Capture the cell that displays the provided text and extract its [x, y] central coordinate. 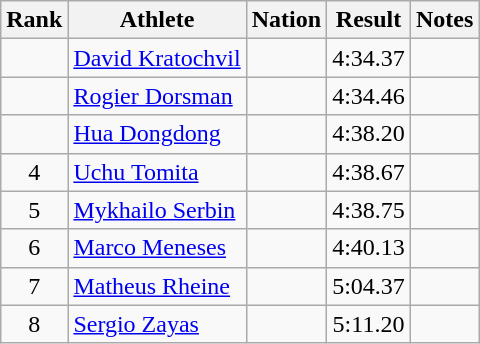
Rogier Dorsman [157, 96]
5:11.20 [369, 324]
4:40.13 [369, 248]
Athlete [157, 20]
Result [369, 20]
Marco Meneses [157, 248]
4 [34, 172]
4:34.46 [369, 96]
Matheus Rheine [157, 286]
4:38.75 [369, 210]
Uchu Tomita [157, 172]
Rank [34, 20]
8 [34, 324]
4:38.67 [369, 172]
Notes [444, 20]
5 [34, 210]
4:34.37 [369, 58]
David Kratochvil [157, 58]
Mykhailo Serbin [157, 210]
6 [34, 248]
5:04.37 [369, 286]
Sergio Zayas [157, 324]
Nation [286, 20]
7 [34, 286]
4:38.20 [369, 134]
Hua Dongdong [157, 134]
